Determine the [x, y] coordinate at the center of the cell enclosing the given text.  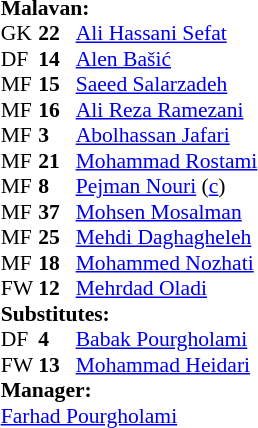
Ali Hassani Sefat [167, 33]
Mehrdad Oladi [167, 289]
Ali Reza Ramezani [167, 110]
Pejman Nouri (c) [167, 187]
Substitutes: [130, 314]
Mohsen Mosalman [167, 212]
Babak Pourgholami [167, 339]
Mohammed Nozhati [167, 263]
13 [57, 365]
GK [20, 33]
Mehdi Daghagheleh [167, 237]
Manager: [130, 391]
37 [57, 212]
15 [57, 85]
Mohammad Heidari [167, 365]
Mohammad Rostami [167, 161]
25 [57, 237]
Abolhassan Jafari [167, 135]
14 [57, 59]
21 [57, 161]
Alen Bašić [167, 59]
Saeed Salarzadeh [167, 85]
4 [57, 339]
3 [57, 135]
18 [57, 263]
22 [57, 33]
16 [57, 110]
12 [57, 289]
8 [57, 187]
